Find where the given text appears and provide that cell's center as (x, y) coordinate. 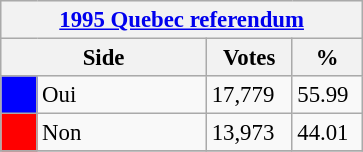
Oui (122, 95)
% (328, 58)
13,973 (249, 133)
Non (122, 133)
1995 Quebec referendum (182, 20)
55.99 (328, 95)
44.01 (328, 133)
17,779 (249, 95)
Votes (249, 58)
Side (104, 58)
